Scan for the cell matching the given text and deliver its (X, Y) coordinate at center. 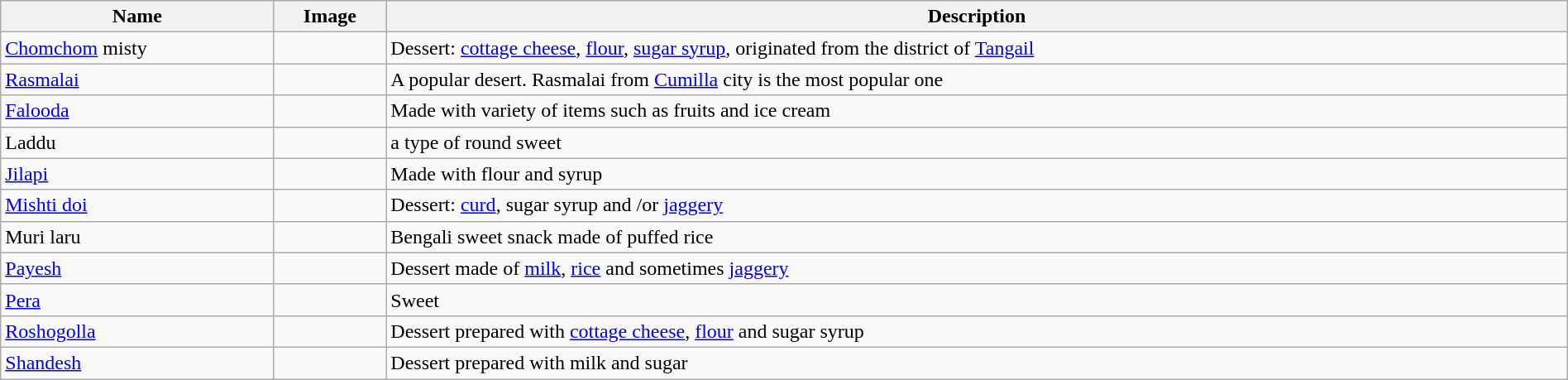
Laddu (137, 142)
Bengali sweet snack made of puffed rice (977, 237)
Rasmalai (137, 79)
Roshogolla (137, 331)
Muri laru (137, 237)
Chomchom misty (137, 48)
Shandesh (137, 363)
a type of round sweet (977, 142)
Made with variety of items such as fruits and ice cream (977, 111)
Description (977, 17)
Sweet (977, 300)
Dessert prepared with cottage cheese, flour and sugar syrup (977, 331)
Jilapi (137, 174)
A popular desert. Rasmalai from Cumilla city is the most popular one (977, 79)
Name (137, 17)
Dessert prepared with milk and sugar (977, 363)
Pera (137, 300)
Dessert made of milk, rice and sometimes jaggery (977, 268)
Image (330, 17)
Falooda (137, 111)
Dessert: curd, sugar syrup and /or jaggery (977, 205)
Mishti doi (137, 205)
Made with flour and syrup (977, 174)
Dessert: cottage cheese, flour, sugar syrup, originated from the district of Tangail (977, 48)
Payesh (137, 268)
